Find where the given text appears and provide that cell's center as [x, y] coordinate. 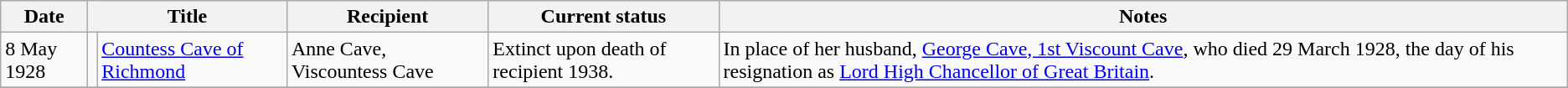
Title [188, 17]
Anne Cave, Viscountess Cave [387, 60]
In place of her husband, George Cave, 1st Viscount Cave, who died 29 March 1928, the day of his resignation as Lord High Chancellor of Great Britain. [1142, 60]
Countess Cave of Richmond [193, 60]
8 May 1928 [44, 60]
Date [44, 17]
Extinct upon death of recipient 1938. [603, 60]
Current status [603, 17]
Notes [1142, 17]
Recipient [387, 17]
